Identify which cell holds the provided text, then report its (x, y) central coordinate. 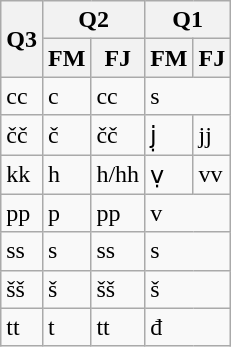
Q3 (22, 39)
vv (212, 174)
jj (212, 135)
h (66, 174)
j̣ (169, 135)
c (66, 96)
t (66, 327)
č (66, 135)
đ (188, 327)
v (188, 213)
Q1 (188, 20)
Q2 (93, 20)
p (66, 213)
ṿ (169, 174)
kk (22, 174)
h/hh (118, 174)
